Find where the given text appears and provide that cell's center as (x, y) coordinate. 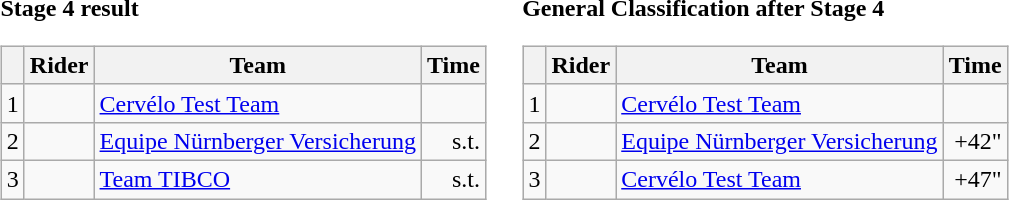
+47" (975, 179)
Team TIBCO (258, 179)
+42" (975, 141)
